Capture the cell that displays the provided text and extract its [x, y] central coordinate. 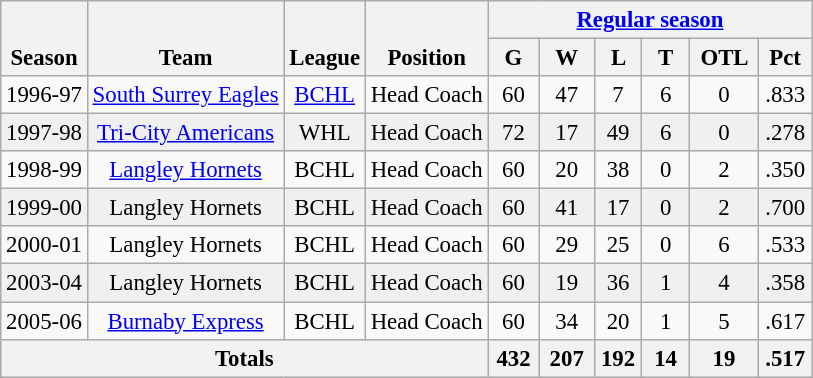
Totals [244, 358]
.833 [785, 95]
W [566, 58]
Regular season [650, 20]
.617 [785, 321]
.350 [785, 170]
432 [514, 358]
Tri-City Americans [186, 133]
49 [618, 133]
G [514, 58]
.700 [785, 208]
Team [186, 38]
5 [724, 321]
1996-97 [44, 95]
Burnaby Express [186, 321]
L [618, 58]
38 [618, 170]
14 [666, 358]
7 [618, 95]
OTL [724, 58]
41 [566, 208]
34 [566, 321]
1999-00 [44, 208]
4 [724, 283]
South Surrey Eagles [186, 95]
T [666, 58]
1998-99 [44, 170]
.278 [785, 133]
207 [566, 358]
2005-06 [44, 321]
.358 [785, 283]
1997-98 [44, 133]
2000-01 [44, 245]
47 [566, 95]
League [324, 38]
.533 [785, 245]
Position [426, 38]
WHL [324, 133]
Season [44, 38]
25 [618, 245]
72 [514, 133]
2003-04 [44, 283]
.517 [785, 358]
29 [566, 245]
192 [618, 358]
36 [618, 283]
Pct [785, 58]
